For the text-containing cell, return its midpoint in (X, Y) coordinate format. 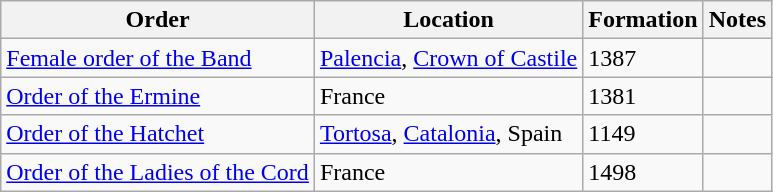
Order (158, 20)
Location (448, 20)
1381 (643, 96)
Order of the Hatchet (158, 134)
Tortosa, Catalonia, Spain (448, 134)
Order of the Ermine (158, 96)
Female order of the Band (158, 58)
1498 (643, 172)
Notes (737, 20)
Order of the Ladies of the Cord (158, 172)
1149 (643, 134)
Palencia, Crown of Castile (448, 58)
Formation (643, 20)
1387 (643, 58)
